Capture the cell that displays the provided text and extract its (X, Y) central coordinate. 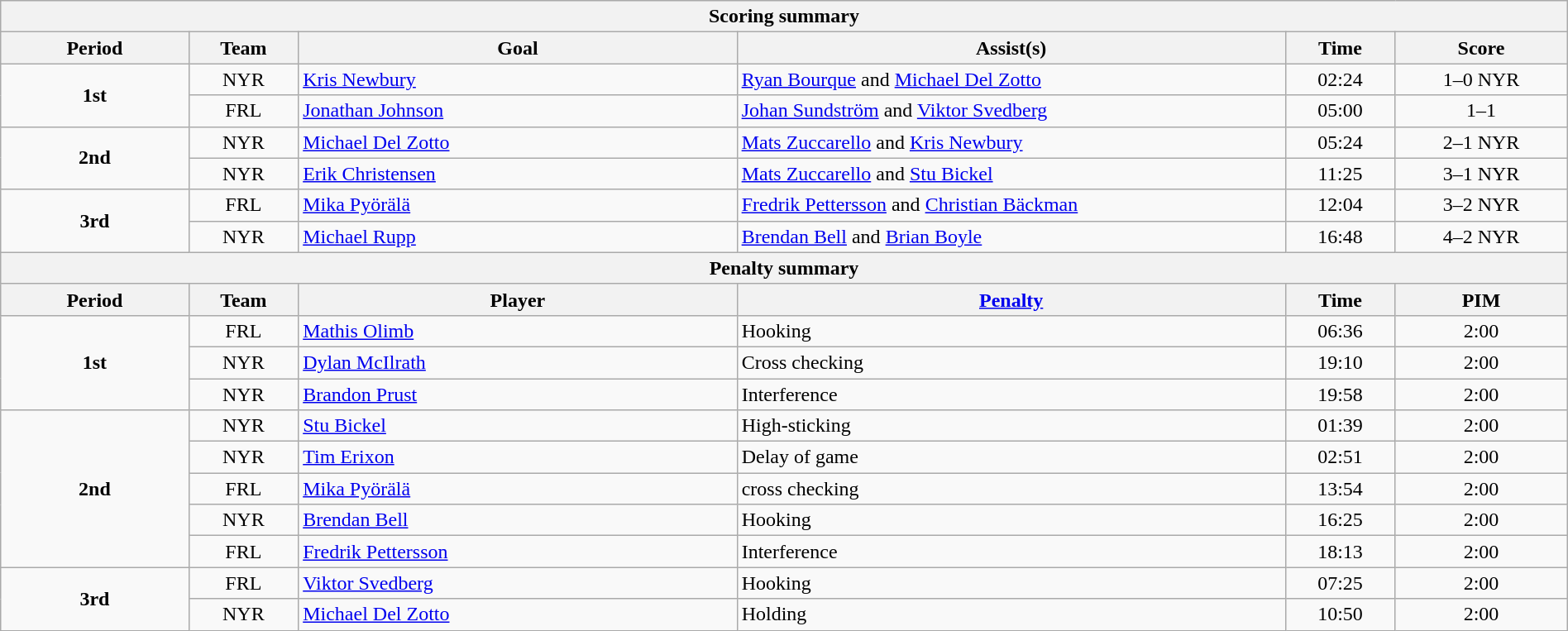
19:58 (1340, 394)
Dylan McIlrath (518, 362)
1–0 NYR (1481, 79)
12:04 (1340, 205)
Mats Zuccarello and Kris Newbury (1011, 142)
Scoring summary (784, 17)
07:25 (1340, 583)
4–2 NYR (1481, 237)
Delay of game (1011, 457)
Brandon Prust (518, 394)
16:25 (1340, 520)
18:13 (1340, 552)
10:50 (1340, 614)
Fredrik Pettersson and Christian Bäckman (1011, 205)
2–1 NYR (1481, 142)
Mathis Olimb (518, 331)
Ryan Bourque and Michael Del Zotto (1011, 79)
Brendan Bell (518, 520)
Stu Bickel (518, 426)
3–2 NYR (1481, 205)
19:10 (1340, 362)
02:51 (1340, 457)
Cross checking (1011, 362)
High-sticking (1011, 426)
Holding (1011, 614)
PIM (1481, 299)
Johan Sundström and Viktor Svedberg (1011, 111)
Kris Newbury (518, 79)
Jonathan Johnson (518, 111)
Assist(s) (1011, 48)
02:24 (1340, 79)
Mats Zuccarello and Stu Bickel (1011, 174)
13:54 (1340, 489)
Viktor Svedberg (518, 583)
Erik Christensen (518, 174)
Player (518, 299)
06:36 (1340, 331)
3–1 NYR (1481, 174)
Penalty (1011, 299)
16:48 (1340, 237)
cross checking (1011, 489)
1–1 (1481, 111)
Score (1481, 48)
Fredrik Pettersson (518, 552)
05:24 (1340, 142)
11:25 (1340, 174)
Goal (518, 48)
Tim Erixon (518, 457)
01:39 (1340, 426)
05:00 (1340, 111)
Brendan Bell and Brian Boyle (1011, 237)
Penalty summary (784, 268)
Michael Rupp (518, 237)
